For the text-containing cell, return its midpoint in [X, Y] coordinate format. 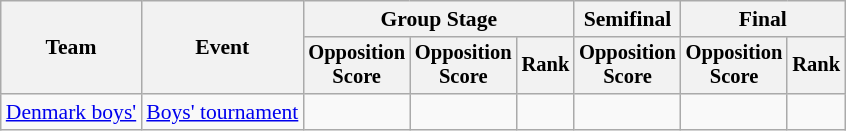
Denmark boys' [72, 112]
Boys' tournament [222, 112]
Final [763, 19]
Event [222, 48]
Team [72, 48]
Semifinal [628, 19]
Group Stage [438, 19]
